Detect which cell encompasses the target text, then output its (x, y) center coordinate. 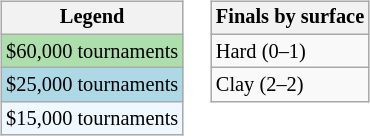
$60,000 tournaments (92, 51)
$15,000 tournaments (92, 119)
Clay (2–2) (290, 85)
Hard (0–1) (290, 51)
Legend (92, 18)
Finals by surface (290, 18)
$25,000 tournaments (92, 85)
